Capture the cell that displays the provided text and extract its (x, y) central coordinate. 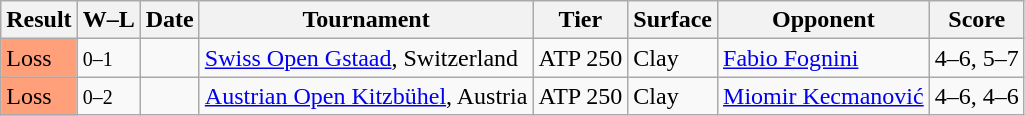
Surface (673, 20)
Austrian Open Kitzbühel, Austria (366, 96)
Score (976, 20)
0–2 (108, 96)
4–6, 4–6 (976, 96)
Fabio Fognini (824, 58)
Opponent (824, 20)
Miomir Kecmanović (824, 96)
Swiss Open Gstaad, Switzerland (366, 58)
0–1 (108, 58)
4–6, 5–7 (976, 58)
W–L (108, 20)
Result (39, 20)
Date (170, 20)
Tournament (366, 20)
Tier (580, 20)
